From the cell containing the given text, extract its center point as (x, y) coordinate. 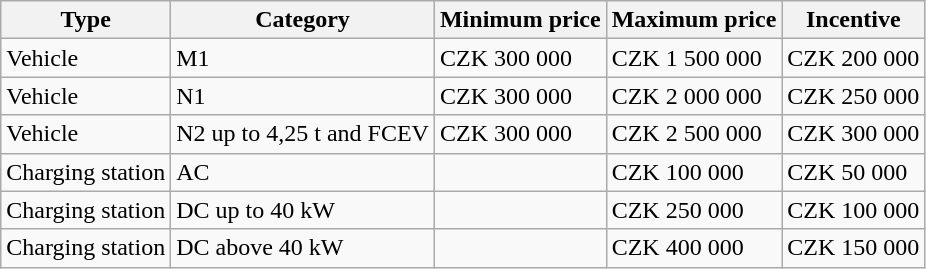
Minimum price (520, 20)
DC above 40 kW (303, 248)
AC (303, 172)
M1 (303, 58)
CZK 2 500 000 (694, 134)
Maximum price (694, 20)
Category (303, 20)
Incentive (854, 20)
Type (86, 20)
N2 up to 4,25 t and FCEV (303, 134)
DC up to 40 kW (303, 210)
CZK 2 000 000 (694, 96)
CZK 50 000 (854, 172)
CZK 400 000 (694, 248)
N1 (303, 96)
CZK 1 500 000 (694, 58)
CZK 200 000 (854, 58)
CZK 150 000 (854, 248)
